Locate the cell with the specified text and output its (X, Y) center coordinate. 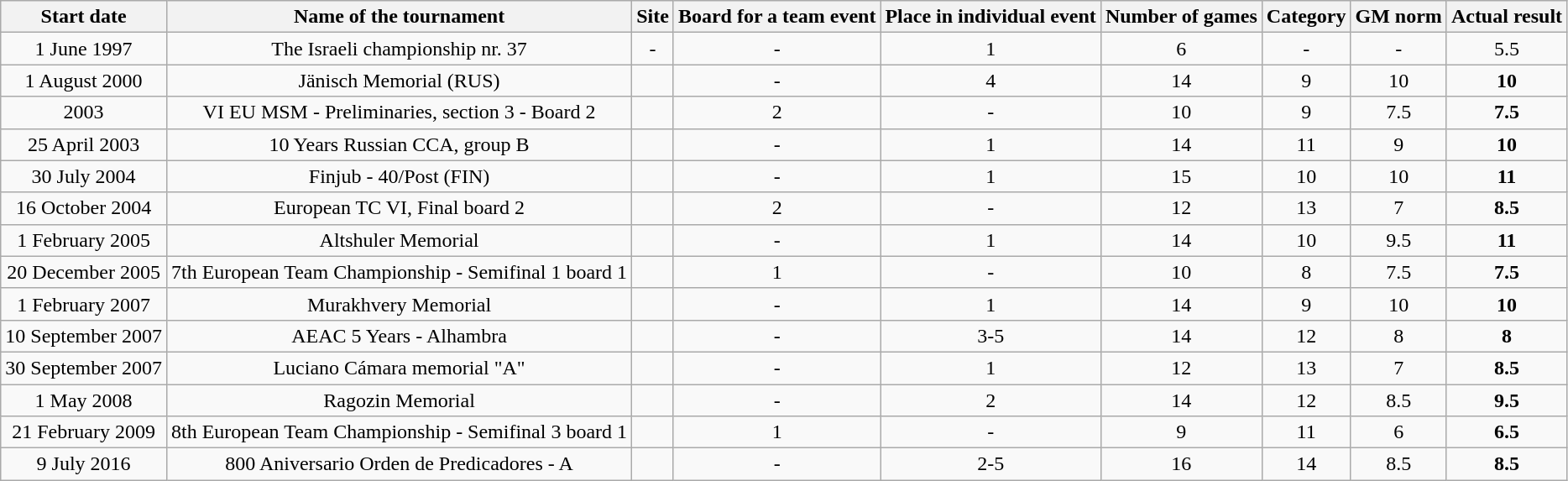
Board for a team event (777, 17)
16 (1181, 464)
21 February 2009 (84, 432)
Category (1306, 17)
Site (653, 17)
Finjub - 40/Post (FIN) (399, 176)
25 April 2003 (84, 144)
10 Years Russian CCA, group B (399, 144)
Place in individual event (990, 17)
European TC VI, Final board 2 (399, 208)
Start date (84, 17)
Murakhvery Memorial (399, 304)
30 September 2007 (84, 368)
Ragozin Memorial (399, 400)
Luciano Cámara memorial "A" (399, 368)
Actual result (1506, 17)
Number of games (1181, 17)
The Israeli championship nr. 37 (399, 49)
Name of the tournament (399, 17)
8th European Team Championship - Semifinal 3 board 1 (399, 432)
6.5 (1506, 432)
7th European Team Championship - Semifinal 1 board 1 (399, 272)
AEAC 5 Years - Alhambra (399, 336)
800 Aniversario Orden de Predicadores - A (399, 464)
Jänisch Memorial (RUS) (399, 81)
Altshuler Memorial (399, 240)
1 May 2008 (84, 400)
16 October 2004 (84, 208)
1 February 2005 (84, 240)
GM norm (1398, 17)
3-5 (990, 336)
1 February 2007 (84, 304)
VI EU MSM - Preliminaries, section 3 - Board 2 (399, 112)
15 (1181, 176)
4 (990, 81)
1 June 1997 (84, 49)
5.5 (1506, 49)
9 July 2016 (84, 464)
1 August 2000 (84, 81)
10 September 2007 (84, 336)
20 December 2005 (84, 272)
2003 (84, 112)
30 July 2004 (84, 176)
2-5 (990, 464)
